Detect which cell encompasses the target text, then output its (X, Y) center coordinate. 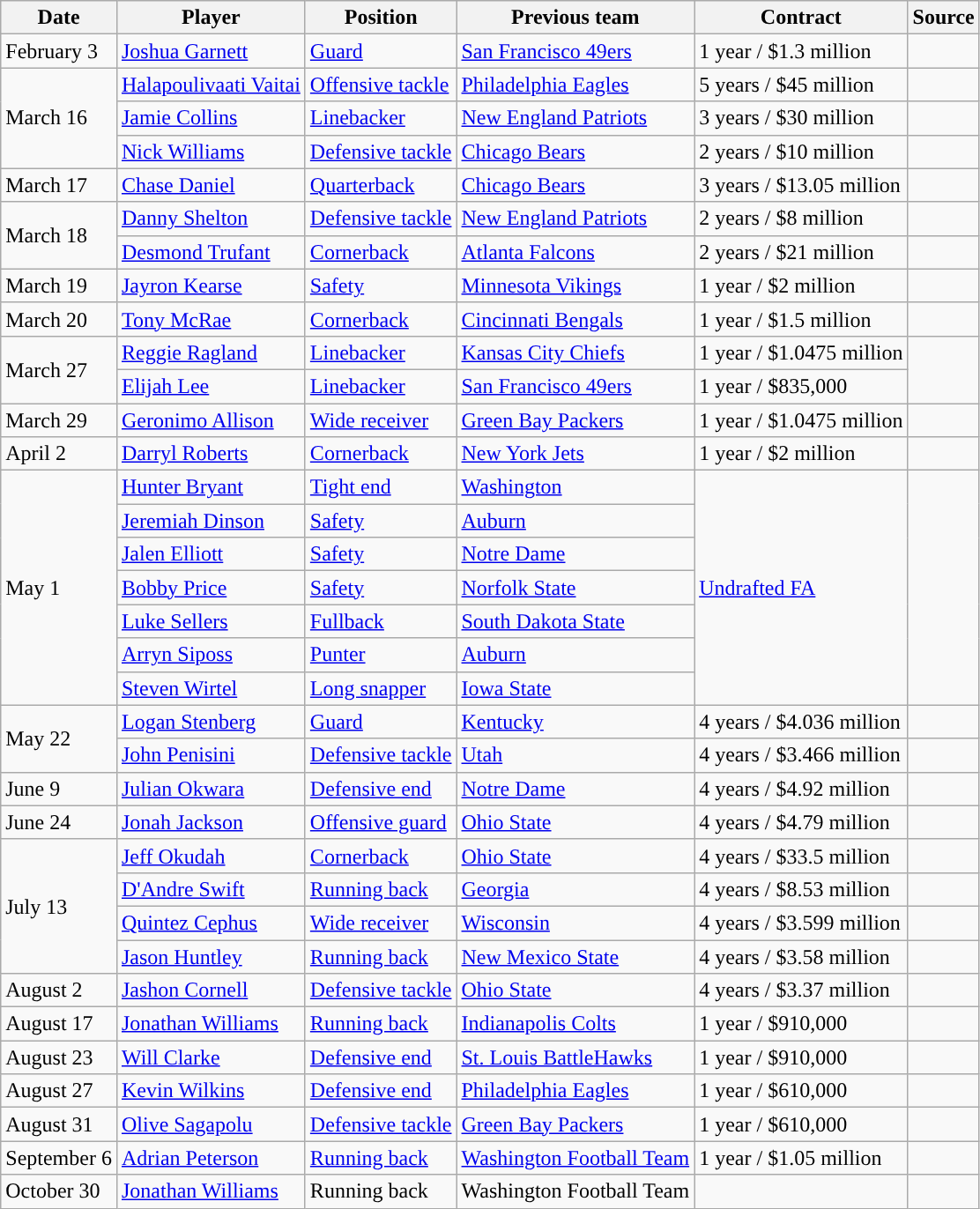
New York Jets (575, 454)
May 22 (59, 738)
Luke Sellers (211, 621)
March 27 (59, 369)
Joshua Garnett (211, 51)
St. Louis BattleHawks (575, 1057)
August 31 (59, 1124)
Contract (801, 18)
August 2 (59, 990)
Jeff Okudah (211, 856)
August 17 (59, 1024)
Jalen Elliott (211, 554)
August 27 (59, 1091)
Darryl Roberts (211, 454)
3 years / $30 million (801, 118)
Norfolk State (575, 588)
4 years / $4.79 million (801, 822)
Washington (575, 487)
March 19 (59, 286)
May 1 (59, 588)
Utah (575, 755)
March 20 (59, 319)
June 9 (59, 789)
Jayron Kearse (211, 286)
Date (59, 18)
Arryn Siposs (211, 655)
Jeremiah Dinson (211, 521)
March 17 (59, 185)
4 years / $4.92 million (801, 789)
Kevin Wilkins (211, 1091)
New Mexico State (575, 956)
Hunter Bryant (211, 487)
5 years / $45 million (801, 85)
Logan Stenberg (211, 722)
Olive Sagapolu (211, 1124)
Position (381, 18)
South Dakota State (575, 621)
March 29 (59, 420)
April 2 (59, 454)
4 years / $3.599 million (801, 923)
4 years / $3.37 million (801, 990)
Nick Williams (211, 152)
4 years / $3.58 million (801, 956)
4 years / $8.53 million (801, 889)
Previous team (575, 18)
Kansas City Chiefs (575, 352)
1 year / $835,000 (801, 386)
Julian Okwara (211, 789)
February 3 (59, 51)
Chase Daniel (211, 185)
Geronimo Allison (211, 420)
Jonah Jackson (211, 822)
Atlanta Falcons (575, 252)
Tony McRae (211, 319)
October 30 (59, 1191)
Jason Huntley (211, 956)
Wisconsin (575, 923)
Will Clarke (211, 1057)
Georgia (575, 889)
4 years / $3.466 million (801, 755)
Bobby Price (211, 588)
Kentucky (575, 722)
2 years / $8 million (801, 219)
4 years / $4.036 million (801, 722)
Offensive tackle (381, 85)
4 years / $33.5 million (801, 856)
Minnesota Vikings (575, 286)
Quintez Cephus (211, 923)
2 years / $21 million (801, 252)
Punter (381, 655)
Undrafted FA (801, 588)
1 year / $1.3 million (801, 51)
Iowa State (575, 688)
Jamie Collins (211, 118)
Reggie Ragland (211, 352)
Danny Shelton (211, 219)
Tight end (381, 487)
September 6 (59, 1158)
March 16 (59, 118)
1 year / $1.5 million (801, 319)
Elijah Lee (211, 386)
Cincinnati Bengals (575, 319)
Desmond Trufant (211, 252)
Offensive guard (381, 822)
March 18 (59, 235)
Adrian Peterson (211, 1158)
June 24 (59, 822)
Jashon Cornell (211, 990)
Source (943, 18)
July 13 (59, 906)
Indianapolis Colts (575, 1024)
2 years / $10 million (801, 152)
Halapoulivaati Vaitai (211, 85)
August 23 (59, 1057)
Long snapper (381, 688)
Steven Wirtel (211, 688)
3 years / $13.05 million (801, 185)
D'Andre Swift (211, 889)
1 year / $1.05 million (801, 1158)
John Penisini (211, 755)
Fullback (381, 621)
Quarterback (381, 185)
Player (211, 18)
